Return the [X, Y] coordinate for the center point of the cell that contains the specified text.  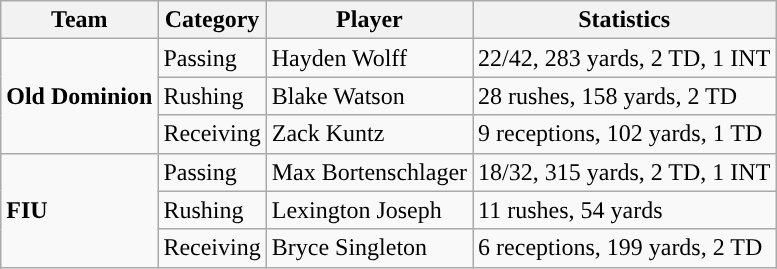
Player [369, 20]
Blake Watson [369, 96]
11 rushes, 54 yards [624, 210]
Category [212, 20]
28 rushes, 158 yards, 2 TD [624, 96]
Statistics [624, 20]
6 receptions, 199 yards, 2 TD [624, 248]
18/32, 315 yards, 2 TD, 1 INT [624, 172]
22/42, 283 yards, 2 TD, 1 INT [624, 58]
Bryce Singleton [369, 248]
Lexington Joseph [369, 210]
9 receptions, 102 yards, 1 TD [624, 134]
Old Dominion [80, 96]
Hayden Wolff [369, 58]
FIU [80, 210]
Max Bortenschlager [369, 172]
Team [80, 20]
Zack Kuntz [369, 134]
